Output the [X, Y] coordinate of the center of the cell containing the given text.  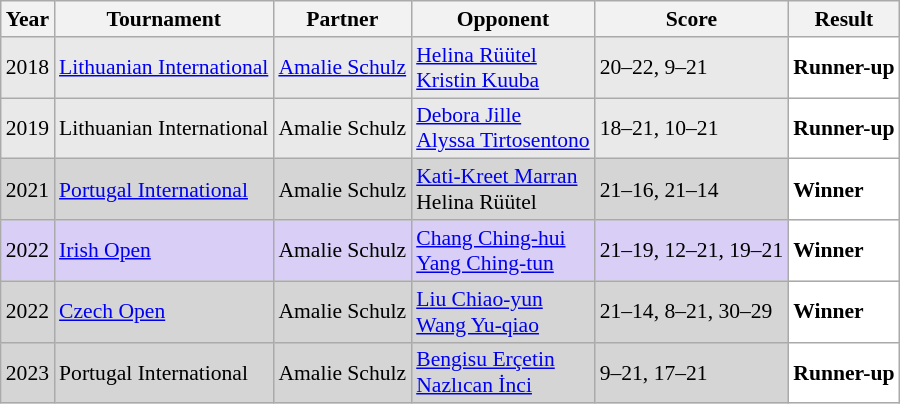
21–16, 21–14 [692, 190]
2021 [28, 190]
2018 [28, 68]
9–21, 17–21 [692, 372]
18–21, 10–21 [692, 128]
Score [692, 19]
Partner [342, 19]
Opponent [502, 19]
Year [28, 19]
Bengisu Erçetin Nazlıcan İnci [502, 372]
Liu Chiao-yun Wang Yu-qiao [502, 312]
2023 [28, 372]
Result [844, 19]
Kati-Kreet Marran Helina Rüütel [502, 190]
Chang Ching-hui Yang Ching-tun [502, 250]
Debora Jille Alyssa Tirtosentono [502, 128]
21–14, 8–21, 30–29 [692, 312]
2019 [28, 128]
Czech Open [164, 312]
21–19, 12–21, 19–21 [692, 250]
20–22, 9–21 [692, 68]
Tournament [164, 19]
Helina Rüütel Kristin Kuuba [502, 68]
Irish Open [164, 250]
